Search for the cell housing the specified text and yield its (x, y) center coordinate. 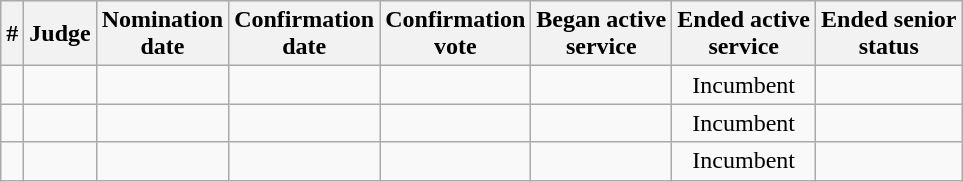
Nominationdate (162, 34)
Confirmationvote (456, 34)
Ended seniorstatus (889, 34)
Began activeservice (602, 34)
# (12, 34)
Judge (60, 34)
Confirmationdate (304, 34)
Ended activeservice (744, 34)
